Locate the cell with the specified text and output its [x, y] center coordinate. 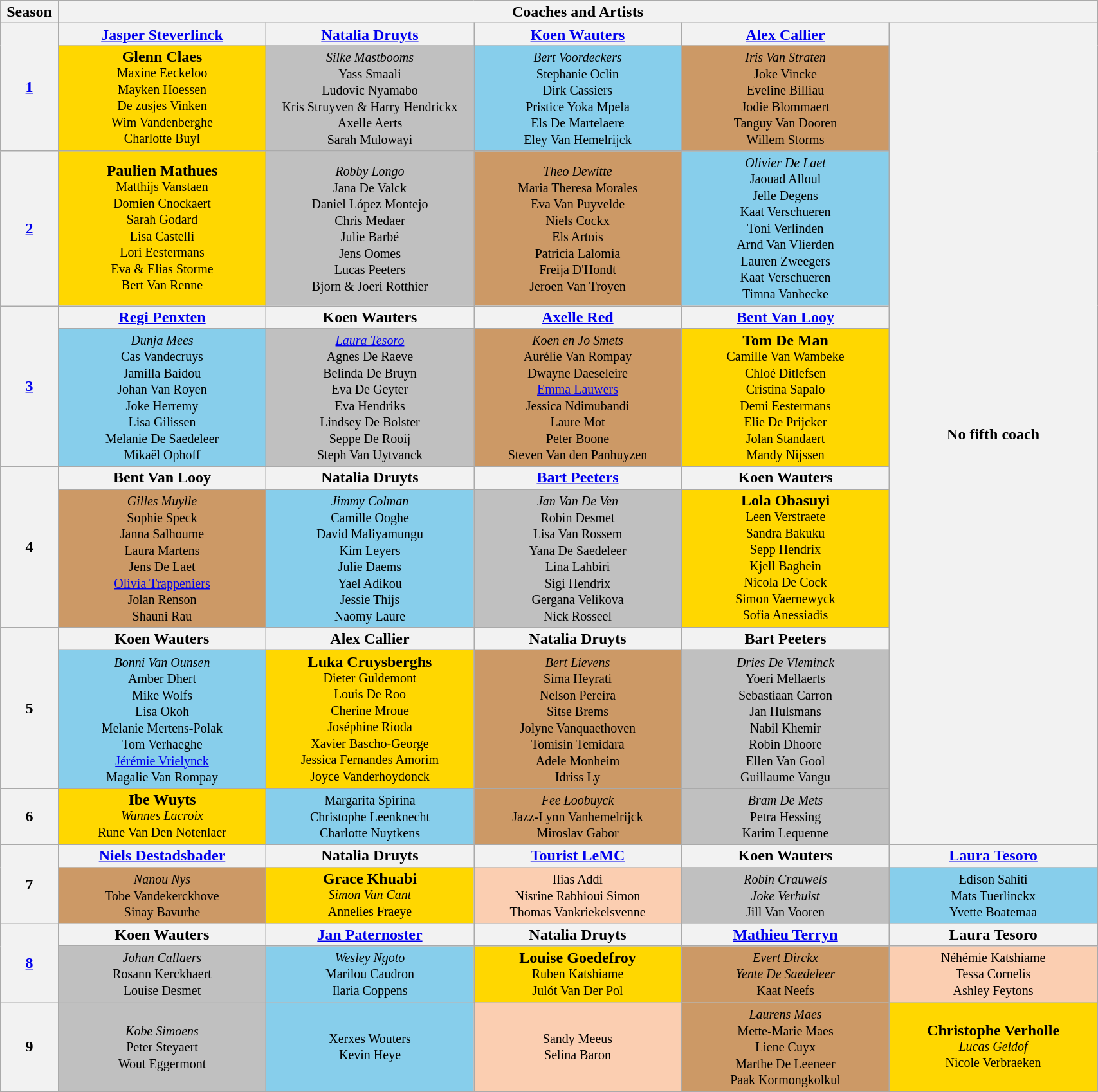
Axelle Red [578, 318]
Kobe SimoensPeter SteyaertWout Eggermont [162, 1047]
Regi Penxten [162, 318]
Xerxes WoutersKevin Heye [369, 1047]
Dries De VleminckYoeri MellaertsSebastiaan CarronJan HulsmansNabil KhemirRobin DhooreEllen Van GoolGuillaume Vangu [786, 719]
Néhémie KatshiameTessa CornelisAshley Feytons [993, 974]
Robin CrauwelsJoke VerhulstJill Van Vooren [786, 895]
Ibe WuytsWannes LacroixRune Van Den Notenlaer [162, 817]
Tourist LeMC [578, 855]
Coaches and Artists [578, 12]
Margarita SpirinaChristophe LeenknechtCharlotte Nuytkens [369, 817]
Season [30, 12]
Christophe VerholleLucas GeldofNicole Verbraeken [993, 1047]
8 [30, 963]
Evert DirckxYente De SaedeleerKaat Neefs [786, 974]
Paulien MathuesMatthijs VanstaenDomien CnockaertSarah GodardLisa CastelliLori EestermansEva & Elias StormeBert Van Renne [162, 229]
Tom De ManCamille Van WambekeChloé DitlefsenCristina SapaloDemi EestermansElie De PrijckerJolan StandaertMandy Nijssen [786, 397]
Jan Van De VenRobin DesmetLisa Van RossemYana De SaedeleerLina LahbiriSigi HendrixGergana VelikovaNick Rosseel [578, 558]
Sandy MeeusSelina Baron [578, 1047]
Bert VoordeckersStephanie OclinDirk CassiersPristice Yoka MpelaEls De MartelaereEley Van Hemelrijck [578, 98]
Bert LievensSima HeyratiNelson PereiraSitse BremsJolyne VanquaethovenTomisin TemidaraAdele MonheimIdriss Ly [578, 719]
Iris Van StratenJoke VinckeEveline BilliauJodie BlommaertTanguy Van DoorenWillem Storms [786, 98]
Louise GoedefroyRuben KatshiameJulót Van Der Pol [578, 974]
Koen en Jo SmetsAurélie Van RompayDwayne DaeseleireEmma LauwersJessica NdimubandiLaure MotPeter BooneSteven Van den Panhuyzen [578, 397]
Robby LongoJana De ValckDaniel López MontejoChris MedaerJulie BarbéJens OomesLucas PeetersBjorn & Joeri Rotthier [369, 229]
Johan CallaersRosann KerckhaertLouise Desmet [162, 974]
Jimmy ColmanCamille OogheDavid MaliyamunguKim LeyersJulie DaemsYael AdikouJessie ThijsNaomy Laure [369, 558]
4 [30, 547]
No fifth coach [993, 434]
Fee LoobuyckJazz-Lynn VanhemelrijckMiroslav Gabor [578, 817]
9 [30, 1047]
Glenn ClaesMaxine EeckelooMayken HoessenDe zusjes VinkenWim VandenbergheCharlotte Buyl [162, 98]
5 [30, 708]
Bonni Van OunsenAmber DhertMike WolfsLisa OkohMelanie Mertens-PolakTom VerhaegheJérémie VrielynckMagalie Van Rompay [162, 719]
Niels Destadsbader [162, 855]
Edison SahitiMats TuerlinckxYvette Boatemaa [993, 895]
Jan Paternoster [369, 935]
Laurens MaesMette-Marie MaesLiene CuyxMarthe De LeeneerPaak Kormongkolkul [786, 1047]
Luka CruysberghsDieter GuldemontLouis De RooCherine MroueJoséphine RiodaXavier Bascho-GeorgeJessica Fernandes AmorimJoyce Vanderhoydonck [369, 719]
6 [30, 817]
Bram De MetsPetra HessingKarim Lequenne [786, 817]
7 [30, 884]
Dunja MeesCas VandecruysJamilla BaidouJohan Van RoyenJoke HerremyLisa GilissenMelanie De SaedeleerMikaël Ophoff [162, 397]
Laura TesoroAgnes De RaeveBelinda De BruynEva De GeyterEva HendriksLindsey De BolsterSeppe De RooijSteph Van Uytvanck [369, 397]
Olivier De LaetJaouad AlloulJelle DegensKaat VerschuerenToni VerlindenArnd Van VlierdenLauren ZweegersKaat VerschuerenTimna Vanhecke [786, 229]
Wesley NgotoMarilou CaudronIlaria Coppens [369, 974]
2 [30, 229]
Lola ObasuyiLeen VerstraeteSandra BakukuSepp HendrixKjell BagheinNicola De CockSimon VaernewyckSofia Anessiadis [786, 558]
Jasper Steverlinck [162, 35]
Grace KhuabiSimon Van CantAnnelies Fraeye [369, 895]
Mathieu Terryn [786, 935]
Theo DewitteMaria Theresa MoralesEva Van PuyveldeNiels CockxEls ArtoisPatricia LalomiaFreija D'HondtJeroen Van Troyen [578, 229]
Nanou NysTobe VandekerckhoveSinay Bavurhe [162, 895]
Ilias AddiNisrine Rabhioui SimonThomas Vankriekelsvenne [578, 895]
1 [30, 87]
Silke MastboomsYass SmaaliLudovic NyamaboKris Struyven & Harry HendrickxAxelle AertsSarah Mulowayi [369, 98]
Gilles MuylleSophie SpeckJanna SalhoumeLaura MartensJens De LaetOlivia TrappeniersJolan RensonShauni Rau [162, 558]
3 [30, 387]
